Extract the [x, y] coordinate from the center of the cell holding the provided text.  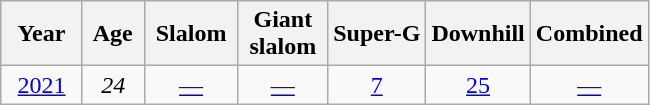
Age [113, 34]
Slalom [191, 34]
24 [113, 85]
Downhill [478, 34]
Year [42, 34]
7 [377, 85]
Giant slalom [283, 34]
Super-G [377, 34]
25 [478, 85]
Combined [589, 34]
2021 [42, 85]
